Return [x, y] of the center of cell containing provided text 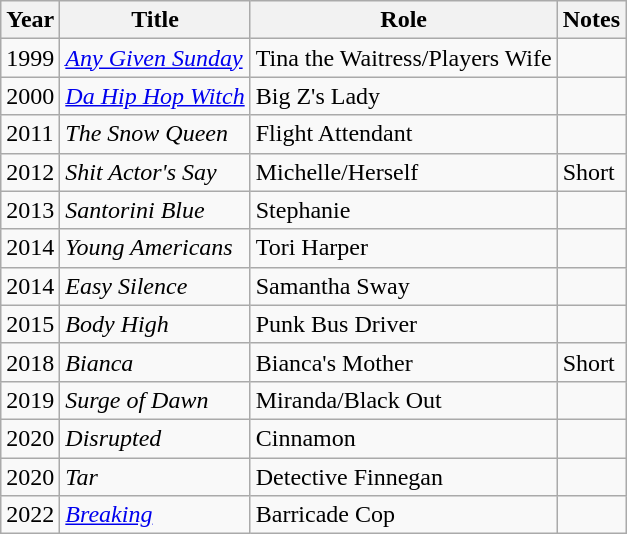
Miranda/Black Out [404, 400]
Disrupted [155, 438]
Punk Bus Driver [404, 324]
1999 [30, 58]
Shit Actor's Say [155, 172]
Easy Silence [155, 286]
Tar [155, 477]
2018 [30, 362]
Detective Finnegan [404, 477]
Stephanie [404, 210]
Bianca [155, 362]
Any Given Sunday [155, 58]
The Snow Queen [155, 134]
Role [404, 20]
Body High [155, 324]
Year [30, 20]
Samantha Sway [404, 286]
Bianca's Mother [404, 362]
Big Z's Lady [404, 96]
Santorini Blue [155, 210]
Young Americans [155, 248]
Flight Attendant [404, 134]
Tori Harper [404, 248]
Breaking [155, 515]
Surge of Dawn [155, 400]
Cinnamon [404, 438]
2012 [30, 172]
Notes [591, 20]
Michelle/Herself [404, 172]
2000 [30, 96]
2011 [30, 134]
2022 [30, 515]
2013 [30, 210]
Barricade Cop [404, 515]
2019 [30, 400]
Tina the Waitress/Players Wife [404, 58]
Da Hip Hop Witch [155, 96]
2015 [30, 324]
Title [155, 20]
